Detect which cell encompasses the target text, then output its (X, Y) center coordinate. 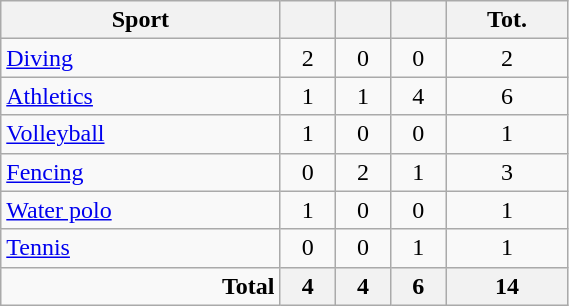
Volleyball (140, 134)
Fencing (140, 172)
14 (507, 286)
Sport (140, 20)
Athletics (140, 96)
3 (507, 172)
Water polo (140, 210)
Diving (140, 58)
Total (140, 286)
Tennis (140, 248)
Tot. (507, 20)
